Find where the given text appears and provide that cell's center as (X, Y) coordinate. 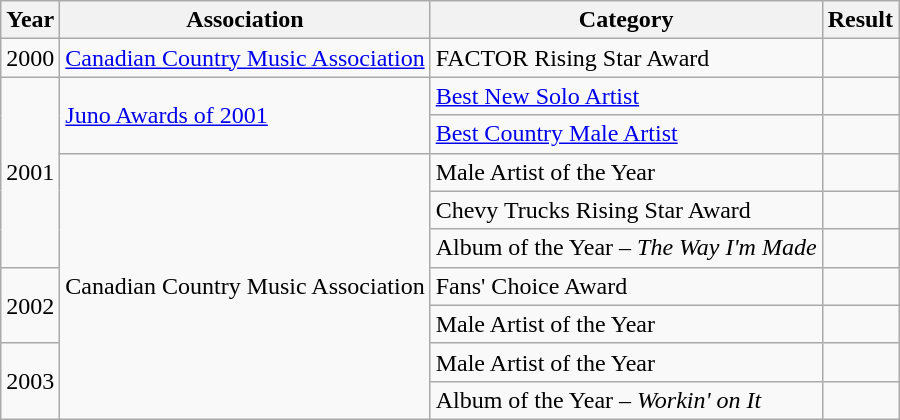
Result (860, 20)
Chevy Trucks Rising Star Award (626, 210)
Best Country Male Artist (626, 134)
Juno Awards of 2001 (245, 115)
2001 (30, 172)
Best New Solo Artist (626, 96)
Album of the Year – The Way I'm Made (626, 248)
Album of the Year – Workin' on It (626, 400)
2002 (30, 305)
2000 (30, 58)
Category (626, 20)
Association (245, 20)
Year (30, 20)
2003 (30, 381)
Fans' Choice Award (626, 286)
FACTOR Rising Star Award (626, 58)
